Search for the cell housing the specified text and yield its [X, Y] center coordinate. 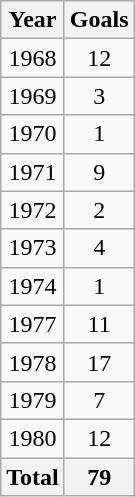
1979 [33, 400]
Total [33, 477]
1972 [33, 210]
3 [99, 96]
9 [99, 172]
11 [99, 324]
1968 [33, 58]
1973 [33, 248]
7 [99, 400]
1974 [33, 286]
1971 [33, 172]
Goals [99, 20]
1969 [33, 96]
2 [99, 210]
Year [33, 20]
17 [99, 362]
79 [99, 477]
4 [99, 248]
1977 [33, 324]
1970 [33, 134]
1978 [33, 362]
1980 [33, 438]
